Identify which cell holds the provided text, then report its (X, Y) central coordinate. 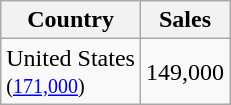
United States(171,000) (71, 72)
Sales (184, 20)
Country (71, 20)
149,000 (184, 72)
